Extract the [X, Y] coordinate from the center of the cell holding the provided text.  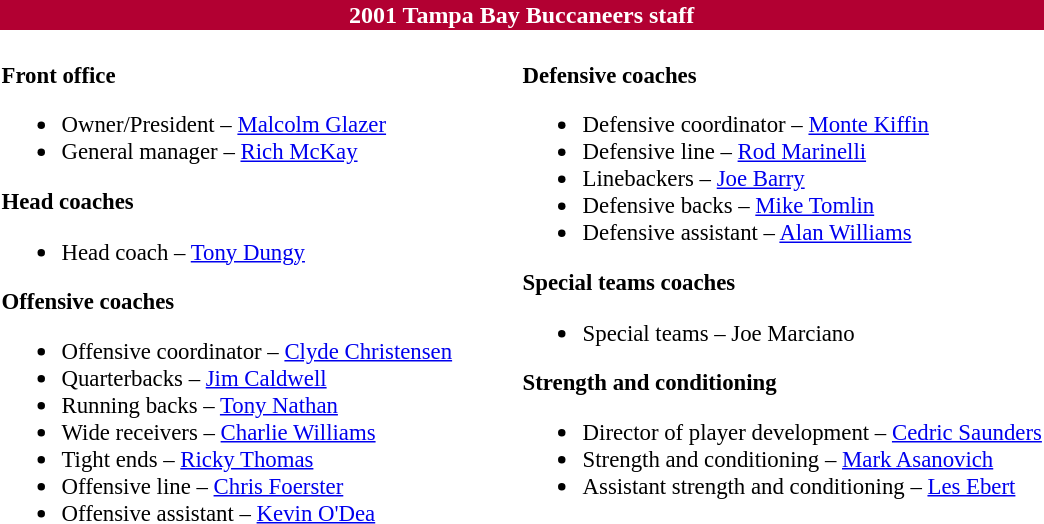
2001 Tampa Bay Buccaneers staff [522, 15]
